Return (x, y) of the center of cell containing provided text 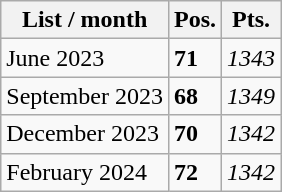
September 2023 (85, 96)
1349 (252, 96)
December 2023 (85, 134)
June 2023 (85, 58)
Pts. (252, 20)
1343 (252, 58)
List / month (85, 20)
February 2024 (85, 172)
71 (194, 58)
Pos. (194, 20)
68 (194, 96)
70 (194, 134)
72 (194, 172)
